Scan for the cell matching the given text and deliver its (X, Y) coordinate at center. 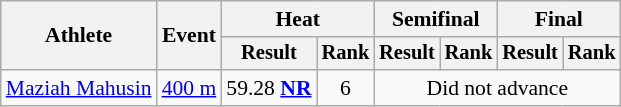
Maziah Mahusin (79, 88)
400 m (190, 88)
Event (190, 36)
Athlete (79, 36)
59.28 NR (268, 88)
Did not advance (497, 88)
6 (346, 88)
Final (558, 19)
Semifinal (436, 19)
Heat (298, 19)
